Detect which cell encompasses the target text, then output its [x, y] center coordinate. 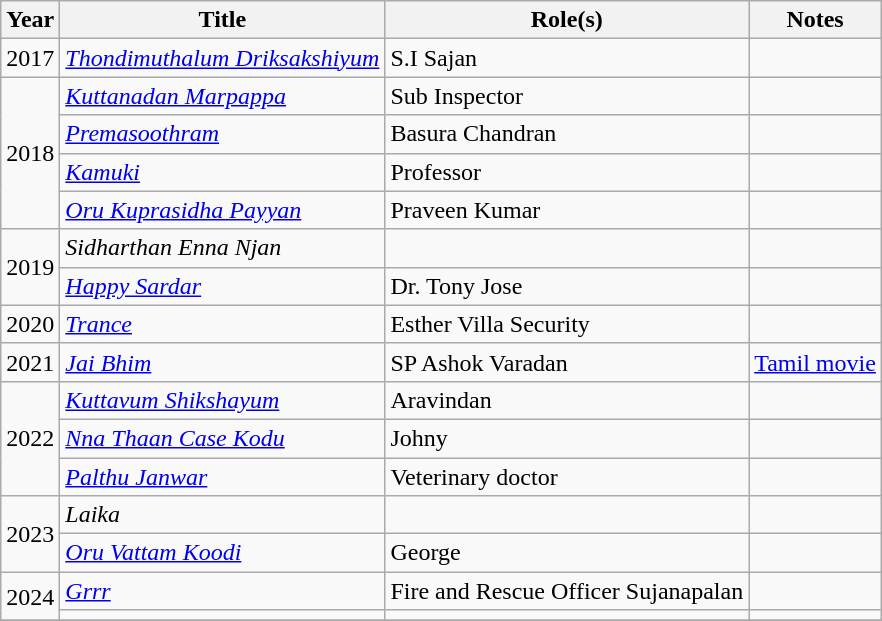
Oru Kuprasidha Payyan [222, 210]
Fire and Rescue Officer Sujanapalan [567, 591]
2021 [30, 362]
Trance [222, 324]
Kuttavum Shikshayum [222, 400]
Jai Bhim [222, 362]
2022 [30, 438]
Role(s) [567, 20]
Notes [816, 20]
Professor [567, 172]
Sub Inspector [567, 96]
Kuttanadan Marpappa [222, 96]
Praveen Kumar [567, 210]
Kamuki [222, 172]
George [567, 553]
Title [222, 20]
Dr. Tony Jose [567, 286]
Thondimuthalum Driksakshiyum [222, 58]
Basura Chandran [567, 134]
Grrr [222, 591]
Nna Thaan Case Kodu [222, 438]
Esther Villa Security [567, 324]
Laika [222, 515]
2019 [30, 267]
Happy Sardar [222, 286]
2024 [30, 596]
Veterinary doctor [567, 477]
Premasoothram [222, 134]
S.I Sajan [567, 58]
Tamil movie [816, 362]
Year [30, 20]
Aravindan [567, 400]
Palthu Janwar [222, 477]
SP Ashok Varadan [567, 362]
2020 [30, 324]
2018 [30, 153]
2023 [30, 534]
2017 [30, 58]
Johny [567, 438]
Sidharthan Enna Njan [222, 248]
Oru Vattam Koodi [222, 553]
